Pinpoint the cell where the given text exists, returning its (x, y) midpoint coordinate. 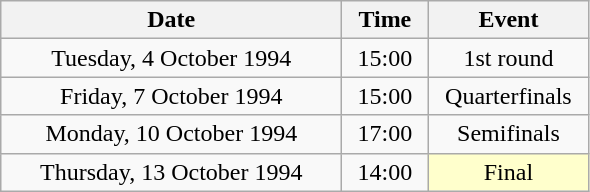
Monday, 10 October 1994 (172, 134)
Thursday, 13 October 1994 (172, 172)
Event (508, 20)
Friday, 7 October 1994 (172, 96)
Tuesday, 4 October 1994 (172, 58)
Date (172, 20)
1st round (508, 58)
Semifinals (508, 134)
14:00 (385, 172)
Final (508, 172)
Quarterfinals (508, 96)
17:00 (385, 134)
Time (385, 20)
